Find where the given text appears and provide that cell's center as [X, Y] coordinate. 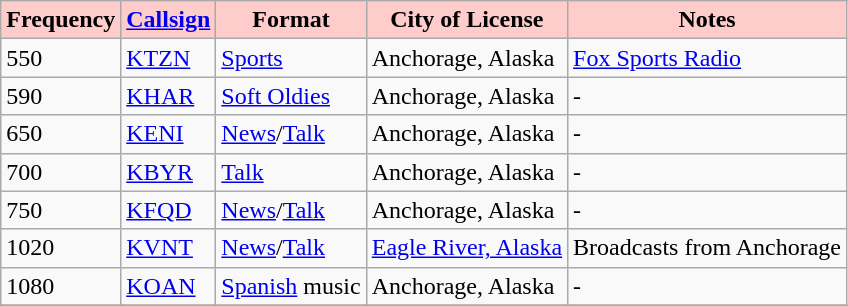
650 [61, 134]
KTZN [168, 58]
Notes [708, 20]
Spanish music [291, 286]
590 [61, 96]
Soft Oldies [291, 96]
Talk [291, 172]
Frequency [61, 20]
Callsign [168, 20]
KVNT [168, 248]
550 [61, 58]
1020 [61, 248]
700 [61, 172]
KOAN [168, 286]
1080 [61, 286]
Broadcasts from Anchorage [708, 248]
KENI [168, 134]
Sports [291, 58]
750 [61, 210]
Format [291, 20]
City of License [466, 20]
KHAR [168, 96]
Fox Sports Radio [708, 58]
Eagle River, Alaska [466, 248]
KBYR [168, 172]
KFQD [168, 210]
